Detect which cell encompasses the target text, then output its (x, y) center coordinate. 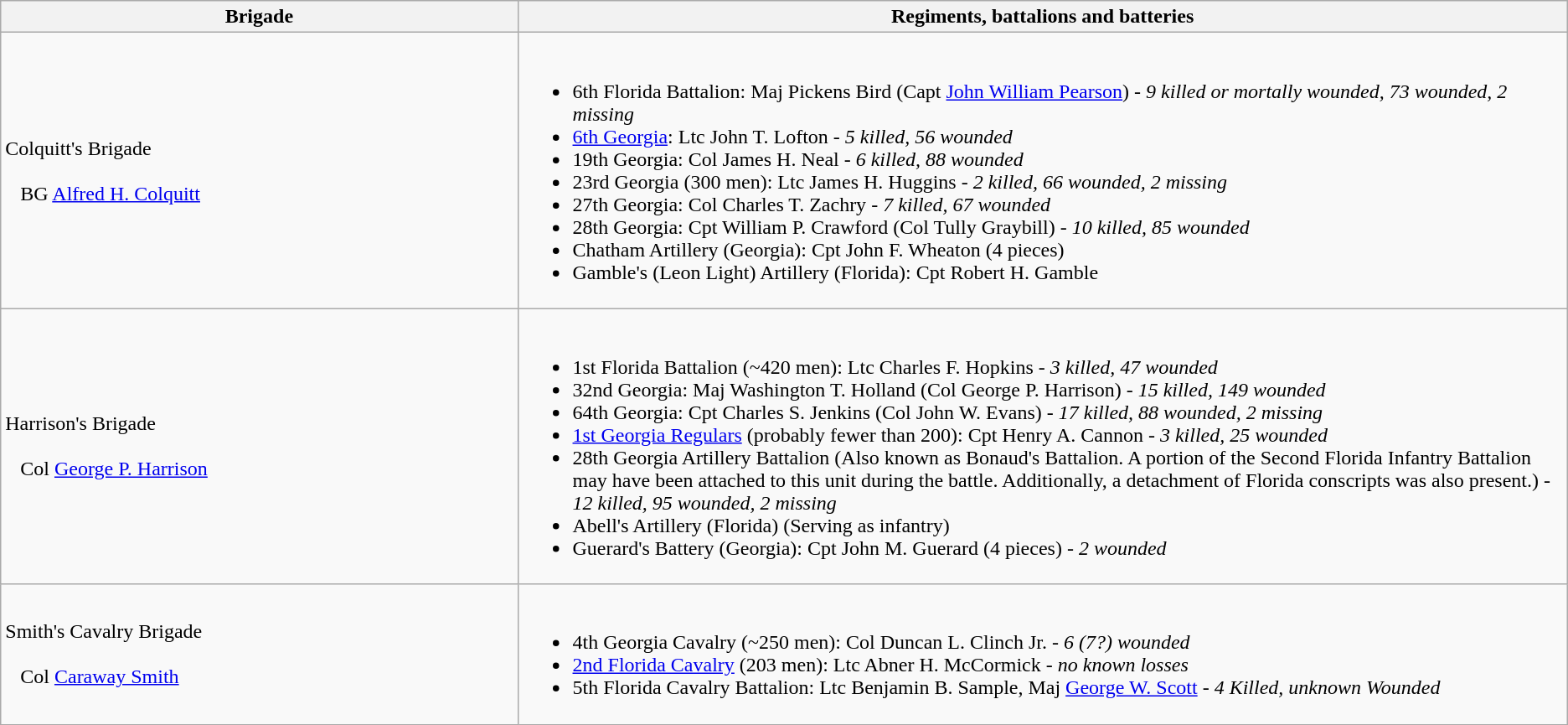
Regiments, battalions and batteries (1042, 17)
Colquitt's Brigade BG Alfred H. Colquitt (260, 171)
Brigade (260, 17)
Harrison's Brigade Col George P. Harrison (260, 446)
Smith's Cavalry Brigade Col Caraway Smith (260, 654)
